Pinpoint the cell where the given text exists, returning its [x, y] midpoint coordinate. 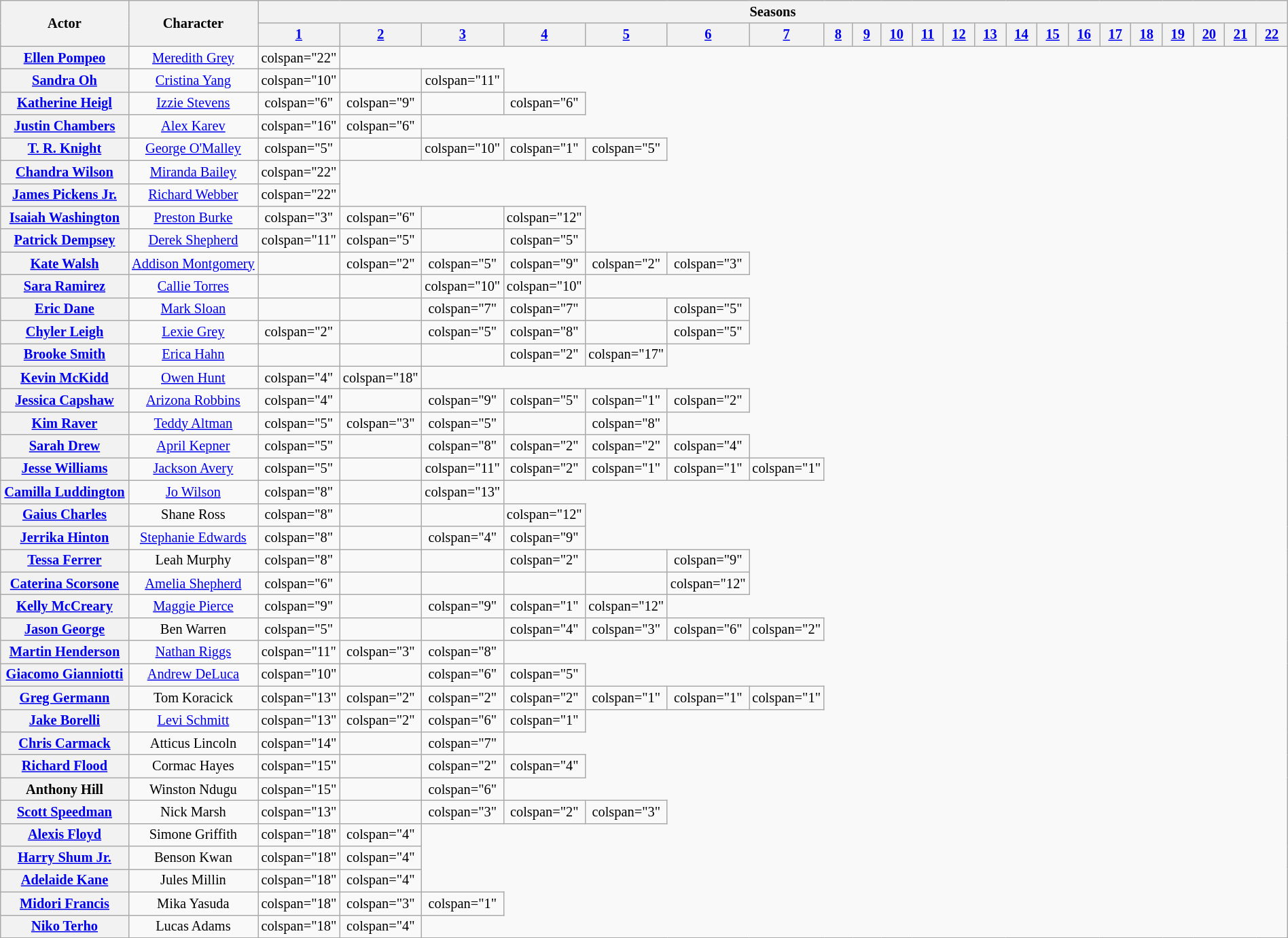
Levi Schmitt [193, 721]
19 [1178, 35]
1 [299, 35]
April Kepner [193, 446]
Nick Marsh [193, 812]
Alex Karev [193, 126]
Brooke Smith [65, 355]
Amelia Shepherd [193, 583]
Ben Warren [193, 629]
8 [838, 35]
Winston Ndugu [193, 789]
Sandra Oh [65, 80]
Tom Koracick [193, 698]
20 [1209, 35]
Jake Borelli [65, 721]
10 [897, 35]
Giacomo Gianniotti [65, 674]
Anthony Hill [65, 789]
17 [1115, 35]
Kelly McCreary [65, 606]
18 [1147, 35]
Camilla Luddington [65, 492]
Leah Murphy [193, 560]
Addison Montgomery [193, 264]
Character [193, 23]
colspan="17" [626, 355]
13 [990, 35]
Stephanie Edwards [193, 537]
Preston Burke [193, 217]
Chyler Leigh [65, 332]
Martin Henderson [65, 652]
Jessica Capshaw [65, 400]
Gaius Charles [65, 515]
Harry Shum Jr. [65, 858]
14 [1022, 35]
Mika Yasuda [193, 903]
Patrick Dempsey [65, 240]
Shane Ross [193, 515]
Nathan Riggs [193, 652]
Justin Chambers [65, 126]
Lucas Adams [193, 926]
Maggie Pierce [193, 606]
Richard Webber [193, 195]
Owen Hunt [193, 378]
Cormac Hayes [193, 766]
Erica Hahn [193, 355]
Tessa Ferrer [65, 560]
Jo Wilson [193, 492]
22 [1272, 35]
Isaiah Washington [65, 217]
Callie Torres [193, 286]
5 [626, 35]
Chandra Wilson [65, 172]
6 [708, 35]
Benson Kwan [193, 858]
Sara Ramirez [65, 286]
James Pickens Jr. [65, 195]
Eric Dane [65, 309]
Ellen Pompeo [65, 58]
Lexie Grey [193, 332]
3 [463, 35]
colspan="16" [299, 126]
Arizona Robbins [193, 400]
Teddy Altman [193, 423]
9 [867, 35]
Miranda Bailey [193, 172]
12 [959, 35]
7 [786, 35]
Jerrika Hinton [65, 537]
2 [380, 35]
Atticus Lincoln [193, 743]
Simone Griffith [193, 835]
Chris Carmack [65, 743]
21 [1240, 35]
Jason George [65, 629]
Derek Shepherd [193, 240]
Alexis Floyd [65, 835]
Midori Francis [65, 903]
15 [1053, 35]
4 [544, 35]
Jackson Avery [193, 469]
Greg Germann [65, 698]
Adelaide Kane [65, 880]
11 [928, 35]
Andrew DeLuca [193, 674]
Caterina Scorsone [65, 583]
Kevin McKidd [65, 378]
Jules Millin [193, 880]
Kate Walsh [65, 264]
Mark Sloan [193, 309]
Kim Raver [65, 423]
Cristina Yang [193, 80]
Richard Flood [65, 766]
Katherine Heigl [65, 103]
Seasons [773, 12]
Scott Speedman [65, 812]
Sarah Drew [65, 446]
colspan="14" [299, 743]
George O'Malley [193, 149]
T. R. Knight [65, 149]
Actor [65, 23]
Izzie Stevens [193, 103]
Niko Terho [65, 926]
16 [1084, 35]
Meredith Grey [193, 58]
Jesse Williams [65, 469]
